Search for the cell housing the specified text and yield its (x, y) center coordinate. 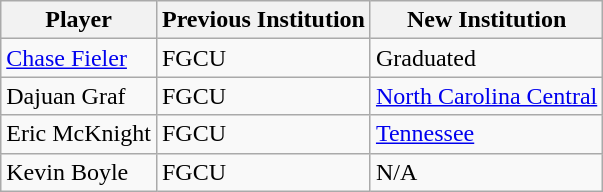
Tennessee (486, 134)
Eric McKnight (79, 134)
North Carolina Central (486, 96)
Previous Institution (263, 20)
Chase Fieler (79, 58)
Dajuan Graf (79, 96)
Graduated (486, 58)
Player (79, 20)
Kevin Boyle (79, 172)
N/A (486, 172)
New Institution (486, 20)
